Provide the (x, y) coordinate of the cell's center where the given text is located.  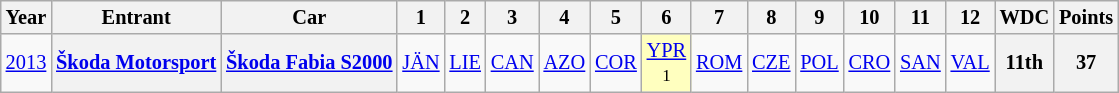
2 (464, 17)
1 (420, 17)
CRO (870, 63)
11th (1025, 63)
7 (719, 17)
9 (819, 17)
Škoda Fabia S2000 (309, 63)
Škoda Motorsport (136, 63)
COR (616, 63)
4 (565, 17)
10 (870, 17)
6 (666, 17)
AZO (565, 63)
37 (1086, 63)
JÄN (420, 63)
ROM (719, 63)
POL (819, 63)
VAL (970, 63)
LIE (464, 63)
YPR1 (666, 63)
3 (512, 17)
Entrant (136, 17)
2013 (26, 63)
Points (1086, 17)
8 (771, 17)
Car (309, 17)
Year (26, 17)
12 (970, 17)
11 (920, 17)
SAN (920, 63)
5 (616, 17)
CZE (771, 63)
CAN (512, 63)
WDC (1025, 17)
